Scan for the cell matching the given text and deliver its (X, Y) coordinate at center. 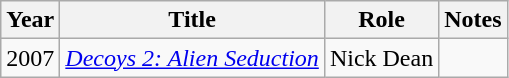
Role (381, 20)
Decoys 2: Alien Seduction (192, 58)
2007 (30, 58)
Title (192, 20)
Notes (473, 20)
Year (30, 20)
Nick Dean (381, 58)
